Locate the cell with the specified text and output its (X, Y) center coordinate. 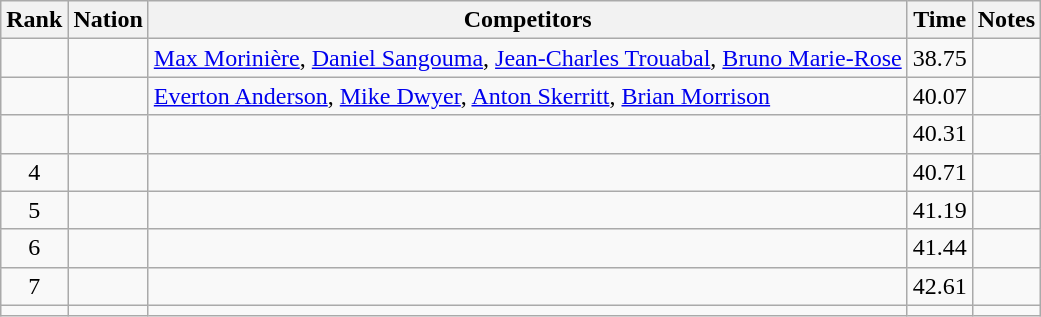
6 (34, 248)
Notes (1006, 20)
40.31 (940, 134)
7 (34, 286)
Time (940, 20)
4 (34, 172)
Everton Anderson, Mike Dwyer, Anton Skerritt, Brian Morrison (528, 96)
41.44 (940, 248)
42.61 (940, 286)
40.71 (940, 172)
Competitors (528, 20)
Nation (108, 20)
40.07 (940, 96)
Rank (34, 20)
41.19 (940, 210)
Max Morinière, Daniel Sangouma, Jean-Charles Trouabal, Bruno Marie-Rose (528, 58)
5 (34, 210)
38.75 (940, 58)
